Locate the cell with the specified text and output its [X, Y] center coordinate. 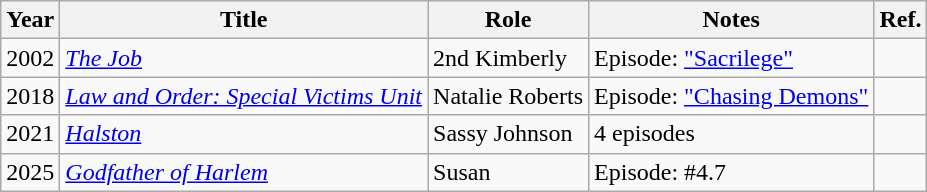
2021 [30, 134]
Godfather of Harlem [244, 172]
The Job [244, 58]
Title [244, 20]
2025 [30, 172]
Episode: "Chasing Demons" [732, 96]
Ref. [900, 20]
Episode: #4.7 [732, 172]
Susan [508, 172]
2018 [30, 96]
4 episodes [732, 134]
Law and Order: Special Victims Unit [244, 96]
Halston [244, 134]
Sassy Johnson [508, 134]
Natalie Roberts [508, 96]
Episode: "Sacrilege" [732, 58]
Year [30, 20]
Notes [732, 20]
2nd Kimberly [508, 58]
2002 [30, 58]
Role [508, 20]
